Output the (X, Y) coordinate of the center of the cell containing the given text.  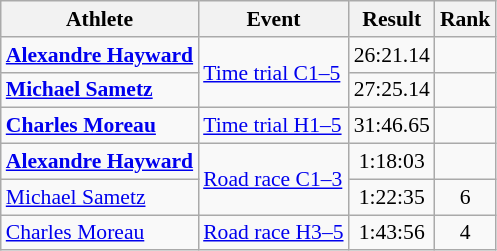
Road race C1–3 (273, 180)
1:22:35 (392, 197)
4 (466, 233)
1:43:56 (392, 233)
Time trial H1–5 (273, 126)
Athlete (100, 19)
6 (466, 197)
Event (273, 19)
Rank (466, 19)
Time trial C1–5 (273, 72)
1:18:03 (392, 162)
Result (392, 19)
26:21.14 (392, 55)
27:25.14 (392, 90)
31:46.65 (392, 126)
Road race H3–5 (273, 233)
